Extract the (X, Y) coordinate from the center of the cell holding the provided text.  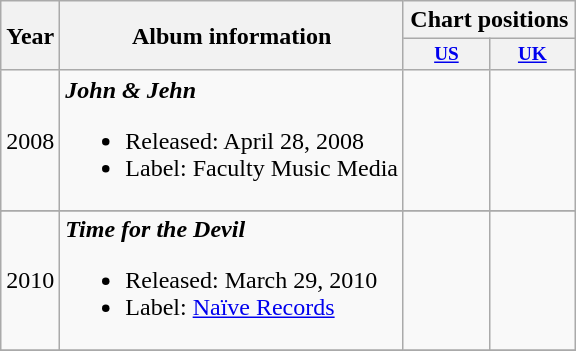
Album information (232, 36)
John & JehnReleased: April 28, 2008Label: Faculty Music Media (232, 140)
2010 (30, 281)
Chart positions (489, 20)
Time for the DevilReleased: March 29, 2010Label: Naïve Records (232, 281)
US (446, 55)
2008 (30, 140)
UK (532, 55)
Year (30, 36)
